Find where the given text appears and provide that cell's center as [x, y] coordinate. 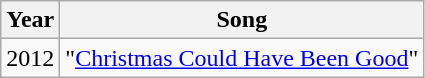
"Christmas Could Have Been Good" [242, 58]
2012 [30, 58]
Year [30, 20]
Song [242, 20]
